Capture the cell that displays the provided text and extract its [X, Y] central coordinate. 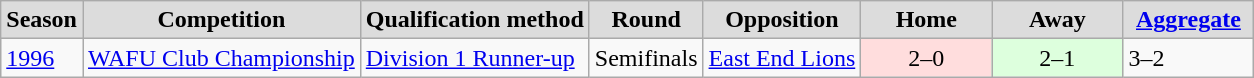
Season [42, 20]
Division 1 Runner-up [474, 58]
WAFU Club Championship [221, 58]
Away [1058, 20]
Aggregate [1188, 20]
East End Lions [782, 58]
Competition [221, 20]
Opposition [782, 20]
3–2 [1188, 58]
2–0 [926, 58]
Round [646, 20]
Home [926, 20]
2–1 [1058, 58]
Qualification method [474, 20]
Semifinals [646, 58]
1996 [42, 58]
